Output the [x, y] coordinate of the center of the cell containing the given text.  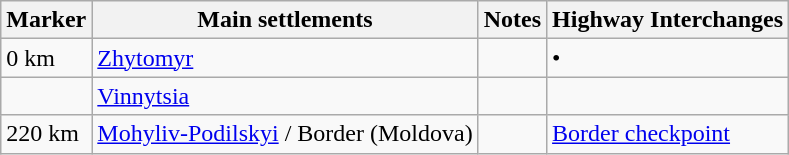
Border checkpoint [668, 134]
Vinnytsia [285, 96]
Notes [512, 20]
Zhytomyr [285, 58]
Marker [46, 20]
0 km [46, 58]
Main settlements [285, 20]
220 km [46, 134]
Mohyliv-Podilskyi / Border (Moldova) [285, 134]
• [668, 58]
Highway Interchanges [668, 20]
